Return (x, y) of the center of cell containing provided text 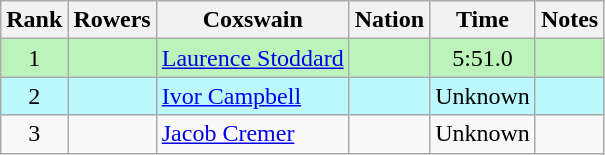
Laurence Stoddard (252, 58)
2 (34, 96)
Rowers (112, 20)
Nation (389, 20)
1 (34, 58)
Coxswain (252, 20)
Notes (569, 20)
3 (34, 134)
5:51.0 (483, 58)
Time (483, 20)
Ivor Campbell (252, 96)
Rank (34, 20)
Jacob Cremer (252, 134)
